Locate the cell with the specified text and output its [X, Y] center coordinate. 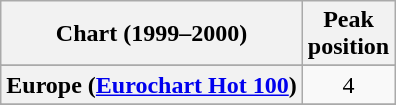
Peakposition [348, 34]
Europe (Eurochart Hot 100) [152, 85]
Chart (1999–2000) [152, 34]
4 [348, 85]
